Identify which cell holds the provided text, then report its [X, Y] central coordinate. 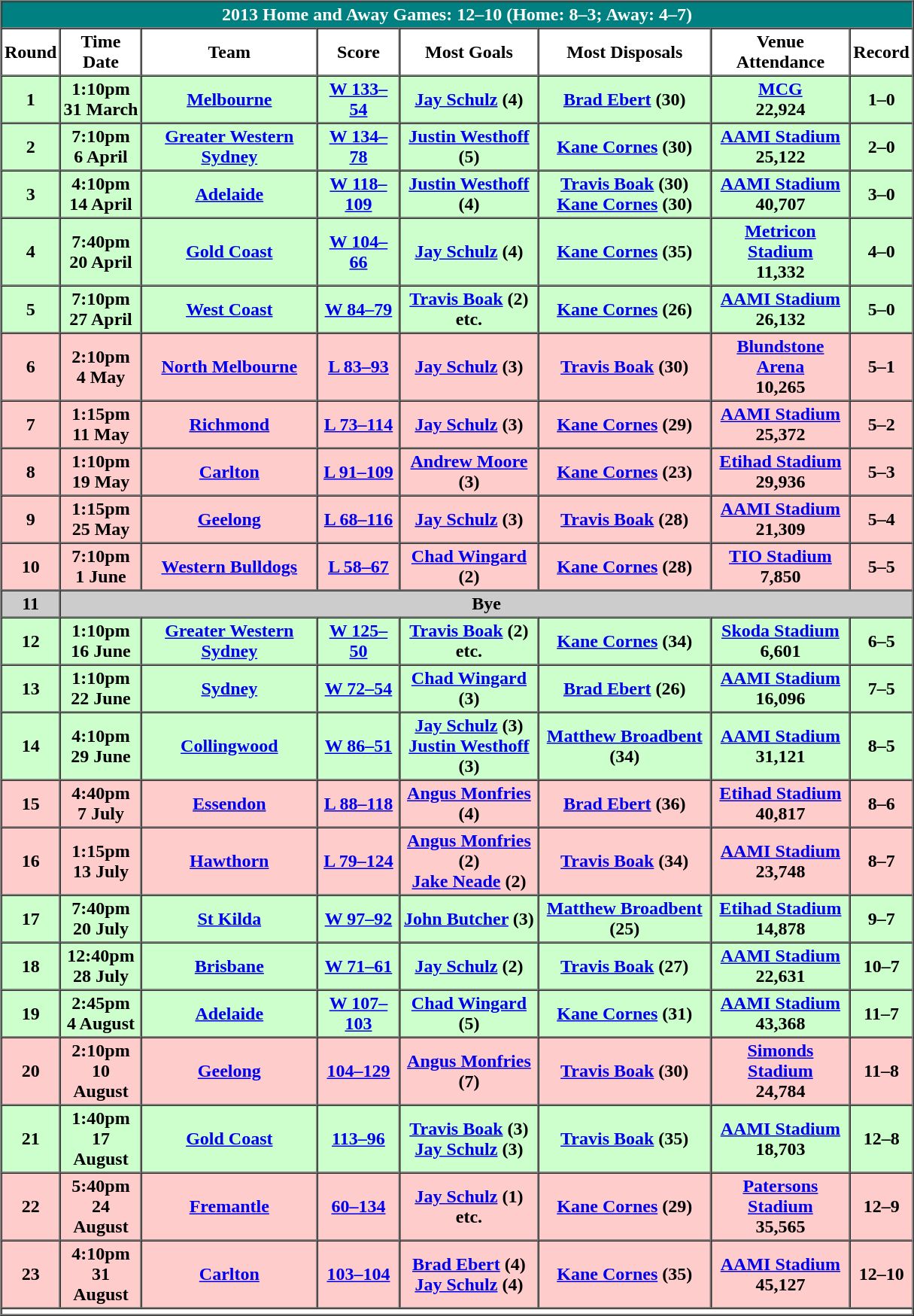
North Melbourne [229, 366]
6 [31, 366]
8–5 [882, 746]
Patersons Stadium35,565 [781, 1206]
Score [359, 53]
W 97–92 [359, 919]
Sydney [229, 689]
L 58–67 [359, 567]
5–3 [882, 473]
AAMI Stadium31,121 [781, 746]
Simonds Stadium24,784 [781, 1071]
7:10pm1 June [101, 567]
Fremantle [229, 1206]
1:15pm13 July [101, 862]
9–7 [882, 919]
113–96 [359, 1138]
AAMI Stadium16,096 [781, 689]
L 91–109 [359, 473]
5–0 [882, 310]
5–5 [882, 567]
MCG22,924 [781, 99]
W 71–61 [359, 966]
11–8 [882, 1071]
Blundstone Arena10,265 [781, 366]
Justin Westhoff (4) [469, 194]
Kane Cornes (34) [624, 641]
2 [31, 147]
Most Goals [469, 53]
L 88–118 [359, 804]
Western Bulldogs [229, 567]
6–5 [882, 641]
West Coast [229, 310]
Bye [487, 603]
Brad Ebert (36) [624, 804]
1:40pm17 August [101, 1138]
16 [31, 862]
2–0 [882, 147]
12:40pm28 July [101, 966]
AAMI Stadium40,707 [781, 194]
Etihad Stadium40,817 [781, 804]
Travis Boak (27) [624, 966]
7 [31, 424]
AAMI Stadium23,748 [781, 862]
7:40pm20 July [101, 919]
Metricon Stadium11,332 [781, 252]
Chad Wingard (2) [469, 567]
23 [31, 1274]
4:40pm7 July [101, 804]
60–134 [359, 1206]
4 [31, 252]
3–0 [882, 194]
12–10 [882, 1274]
Brad Ebert (30) [624, 99]
7:10pm27 April [101, 310]
18 [31, 966]
9 [31, 519]
Travis Boak (28) [624, 519]
AAMI Stadium45,127 [781, 1274]
8 [31, 473]
W 72–54 [359, 689]
Chad Wingard (5) [469, 1014]
Angus Monfries (2)Jake Neade (2) [469, 862]
L 68–116 [359, 519]
2:45pm4 August [101, 1014]
Record [882, 53]
104–129 [359, 1071]
W 107–103 [359, 1014]
17 [31, 919]
1:10pm19 May [101, 473]
1:10pm31 March [101, 99]
1:10pm22 June [101, 689]
5–4 [882, 519]
Travis Boak (3)Jay Schulz (3) [469, 1138]
AAMI Stadium18,703 [781, 1138]
1:10pm16 June [101, 641]
AAMI Stadium25,372 [781, 424]
4:10pm29 June [101, 746]
Essendon [229, 804]
Richmond [229, 424]
AAMI Stadium21,309 [781, 519]
Angus Monfries (4) [469, 804]
1:15pm25 May [101, 519]
W 133–54 [359, 99]
Andrew Moore (3) [469, 473]
Jay Schulz (1)etc. [469, 1206]
5 [31, 310]
4:10pm31 August [101, 1274]
Angus Monfries (7) [469, 1071]
L 83–93 [359, 366]
Travis Boak (30)Kane Cornes (30) [624, 194]
8–7 [882, 862]
AAMI Stadium26,132 [781, 310]
4:10pm14 April [101, 194]
2:10pm10 August [101, 1071]
12 [31, 641]
Kane Cornes (30) [624, 147]
W 86–51 [359, 746]
Matthew Broadbent (34) [624, 746]
12–8 [882, 1138]
Jay Schulz (3)Justin Westhoff (3) [469, 746]
19 [31, 1014]
Brad Ebert (4)Jay Schulz (4) [469, 1274]
W 104–66 [359, 252]
Brisbane [229, 966]
John Butcher (3) [469, 919]
Etihad Stadium14,878 [781, 919]
Kane Cornes (26) [624, 310]
7:10pm6 April [101, 147]
Justin Westhoff (5) [469, 147]
Skoda Stadium6,601 [781, 641]
Hawthorn [229, 862]
Travis Boak (35) [624, 1138]
2013 Home and Away Games: 12–10 (Home: 8–3; Away: 4–7) [457, 15]
5–2 [882, 424]
1 [31, 99]
Kane Cornes (28) [624, 567]
W 118–109 [359, 194]
St Kilda [229, 919]
5:40pm24 August [101, 1206]
20 [31, 1071]
Kane Cornes (23) [624, 473]
103–104 [359, 1274]
VenueAttendance [781, 53]
Most Disposals [624, 53]
14 [31, 746]
AAMI Stadium43,368 [781, 1014]
1:15pm11 May [101, 424]
7:40pm20 April [101, 252]
L 73–114 [359, 424]
AAMI Stadium22,631 [781, 966]
Collingwood [229, 746]
22 [31, 1206]
2:10pm4 May [101, 366]
Melbourne [229, 99]
Brad Ebert (26) [624, 689]
7–5 [882, 689]
TimeDate [101, 53]
10–7 [882, 966]
10 [31, 567]
W 84–79 [359, 310]
Round [31, 53]
3 [31, 194]
W 125–50 [359, 641]
AAMI Stadium25,122 [781, 147]
11 [31, 603]
11–7 [882, 1014]
13 [31, 689]
5–1 [882, 366]
8–6 [882, 804]
15 [31, 804]
12–9 [882, 1206]
Chad Wingard (3) [469, 689]
W 134–78 [359, 147]
TIO Stadium7,850 [781, 567]
Jay Schulz (2) [469, 966]
21 [31, 1138]
Travis Boak (34) [624, 862]
1–0 [882, 99]
Matthew Broadbent (25) [624, 919]
Team [229, 53]
4–0 [882, 252]
Kane Cornes (31) [624, 1014]
L 79–124 [359, 862]
Etihad Stadium29,936 [781, 473]
